Return the (x, y) coordinate for the center point of the cell that contains the specified text.  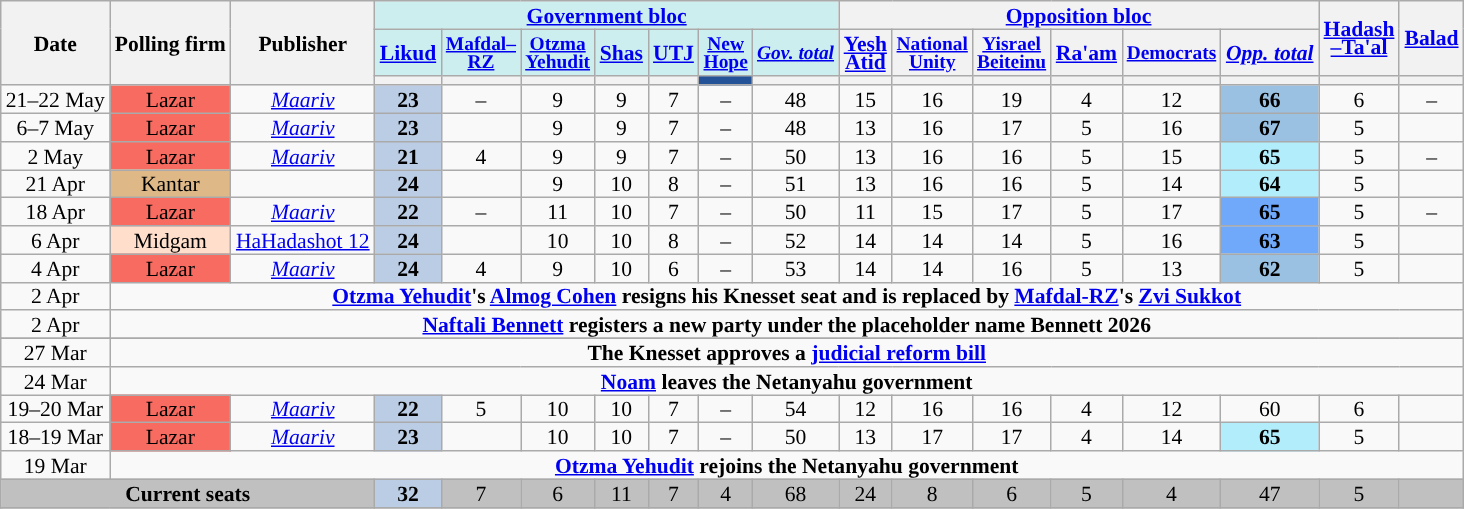
Gov. total (795, 52)
Likud (408, 52)
60 (1270, 409)
Balad (1431, 38)
19–20 Mar (56, 409)
Current seats (188, 493)
OtzmaYehudit (558, 52)
YeshAtid (866, 52)
Naftali Bennett registers a new party under the placeholder name Bennett 2026 (787, 325)
18–19 Mar (56, 437)
HaHadashot 12 (303, 240)
Otzma Yehudit rejoins the Netanyahu government (787, 465)
Government bloc (607, 15)
NewHope (726, 52)
62 (1270, 268)
Shas (622, 52)
6 Apr (56, 240)
32 (408, 493)
4 Apr (56, 268)
52 (795, 240)
21 Apr (56, 184)
53 (795, 268)
Kantar (170, 184)
27 Mar (56, 353)
The Knesset approves a judicial reform bill (787, 353)
Democrats (1172, 52)
Midgam (170, 240)
6–7 May (56, 128)
Mafdal–RZ (480, 52)
Publisher (303, 43)
47 (1270, 493)
18 Apr (56, 212)
Polling firm (170, 43)
Opp. total (1270, 52)
51 (795, 184)
66 (1270, 100)
2 May (56, 156)
Date (56, 43)
Otzma Yehudit's Almog Cohen resigns his Knesset seat and is replaced by Mafdal-RZ's Zvi Sukkot (787, 296)
21 (408, 156)
24 Mar (56, 381)
64 (1270, 184)
19 Mar (56, 465)
Hadash–Ta'al (1360, 38)
21–22 May (56, 100)
Noam leaves the Netanyahu government (787, 381)
Ra'am (1086, 52)
63 (1270, 240)
YisraelBeiteinu (1011, 52)
67 (1270, 128)
NationalUnity (932, 52)
Opposition bloc (1079, 15)
UTJ (674, 52)
68 (795, 493)
54 (795, 409)
19 (1011, 100)
